For the text-containing cell, return its midpoint in [x, y] coordinate format. 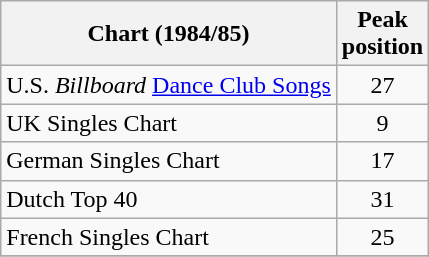
31 [382, 199]
Dutch Top 40 [169, 199]
French Singles Chart [169, 237]
Peakposition [382, 34]
German Singles Chart [169, 161]
17 [382, 161]
Chart (1984/85) [169, 34]
27 [382, 85]
25 [382, 237]
U.S. Billboard Dance Club Songs [169, 85]
9 [382, 123]
UK Singles Chart [169, 123]
